Pinpoint the cell where the given text exists, returning its [X, Y] midpoint coordinate. 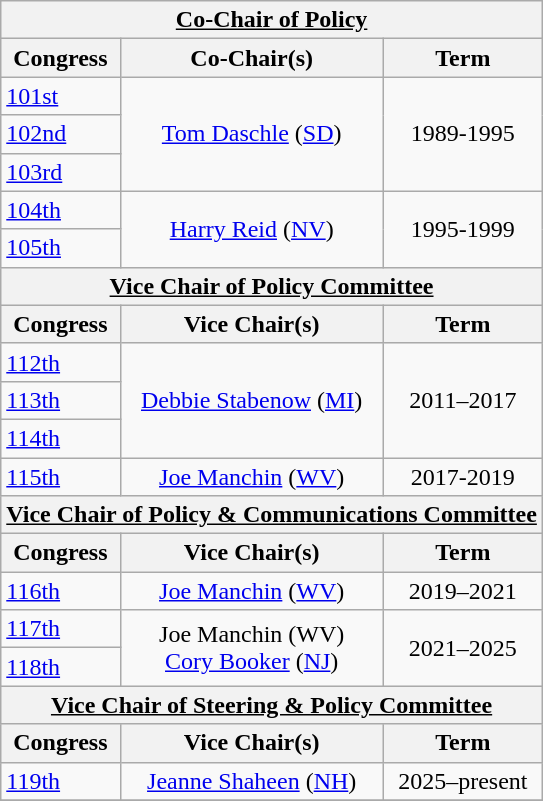
1995-1999 [462, 229]
Tom Daschle (SD) [252, 134]
115th [60, 477]
Jeanne Shaheen (NH) [252, 781]
Harry Reid (NV) [252, 229]
2025–present [462, 781]
102nd [60, 134]
Debbie Stabenow (MI) [252, 400]
116th [60, 591]
2011–2017 [462, 400]
2021–2025 [462, 648]
119th [60, 781]
1989-1995 [462, 134]
112th [60, 362]
Vice Chair of Steering & Policy Committee [272, 705]
Vice Chair of Policy & Communications Committee [272, 515]
113th [60, 400]
117th [60, 629]
114th [60, 438]
118th [60, 667]
Co-Chair of Policy [272, 20]
Joe Manchin (WV)Cory Booker (NJ) [252, 648]
Vice Chair of Policy Committee [272, 286]
2019–2021 [462, 591]
2017-2019 [462, 477]
103rd [60, 172]
101st [60, 96]
105th [60, 248]
Co-Chair(s) [252, 58]
104th [60, 210]
